For the text-containing cell, return its midpoint in (X, Y) coordinate format. 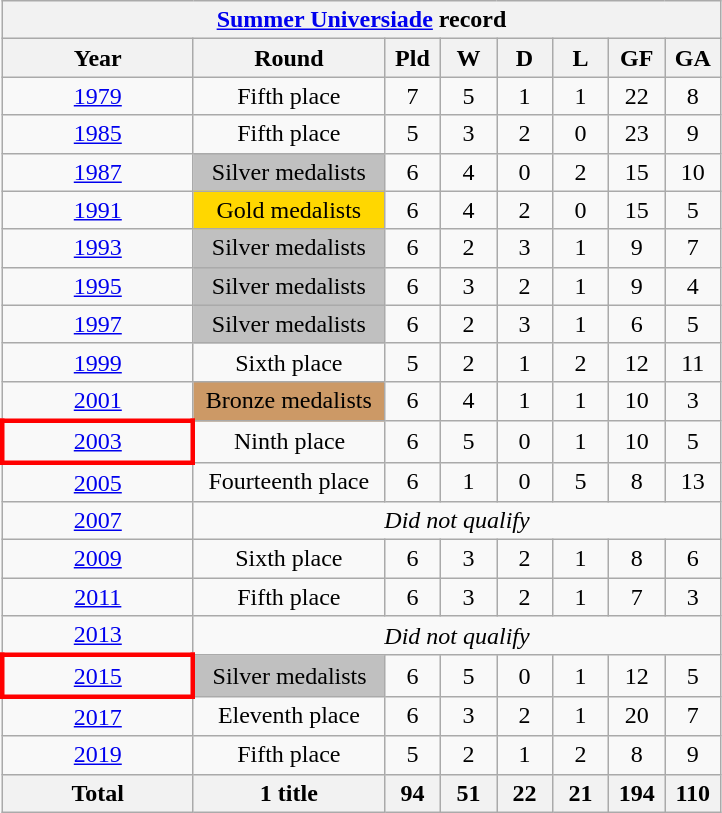
Eleventh place (288, 716)
Gold medalists (288, 210)
1997 (98, 324)
2007 (98, 521)
2015 (98, 676)
GA (693, 58)
2017 (98, 716)
Ninth place (288, 442)
Summer Universiade record (361, 20)
21 (581, 793)
1993 (98, 248)
W (468, 58)
2019 (98, 755)
1979 (98, 96)
13 (693, 482)
1 title (288, 793)
2003 (98, 442)
194 (637, 793)
110 (693, 793)
11 (693, 362)
20 (637, 716)
GF (637, 58)
D (524, 58)
1985 (98, 134)
94 (412, 793)
2009 (98, 559)
1991 (98, 210)
2011 (98, 597)
Bronze medalists (288, 401)
2013 (98, 636)
2005 (98, 482)
1995 (98, 286)
1987 (98, 172)
51 (468, 793)
Pld (412, 58)
23 (637, 134)
L (581, 58)
1999 (98, 362)
Total (98, 793)
Fourteenth place (288, 482)
Round (288, 58)
2001 (98, 401)
Year (98, 58)
